Locate the cell with the specified text and output its [x, y] center coordinate. 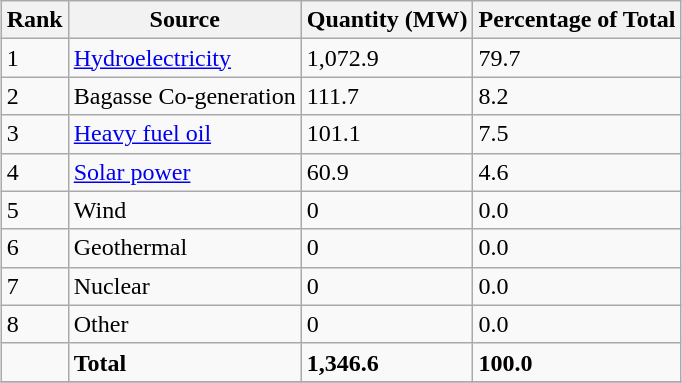
Source [184, 20]
5 [34, 210]
Percentage of Total [577, 20]
60.9 [387, 172]
Solar power [184, 172]
Rank [34, 20]
4.6 [577, 172]
Hydroelectricity [184, 58]
4 [34, 172]
7 [34, 286]
Nuclear [184, 286]
100.0 [577, 362]
111.7 [387, 96]
3 [34, 134]
1,072.9 [387, 58]
1,346.6 [387, 362]
7.5 [577, 134]
Bagasse Co-generation [184, 96]
8.2 [577, 96]
1 [34, 58]
Other [184, 324]
Total [184, 362]
Geothermal [184, 248]
79.7 [577, 58]
6 [34, 248]
Wind [184, 210]
2 [34, 96]
101.1 [387, 134]
Heavy fuel oil [184, 134]
Quantity (MW) [387, 20]
8 [34, 324]
